Search for the cell housing the specified text and yield its [x, y] center coordinate. 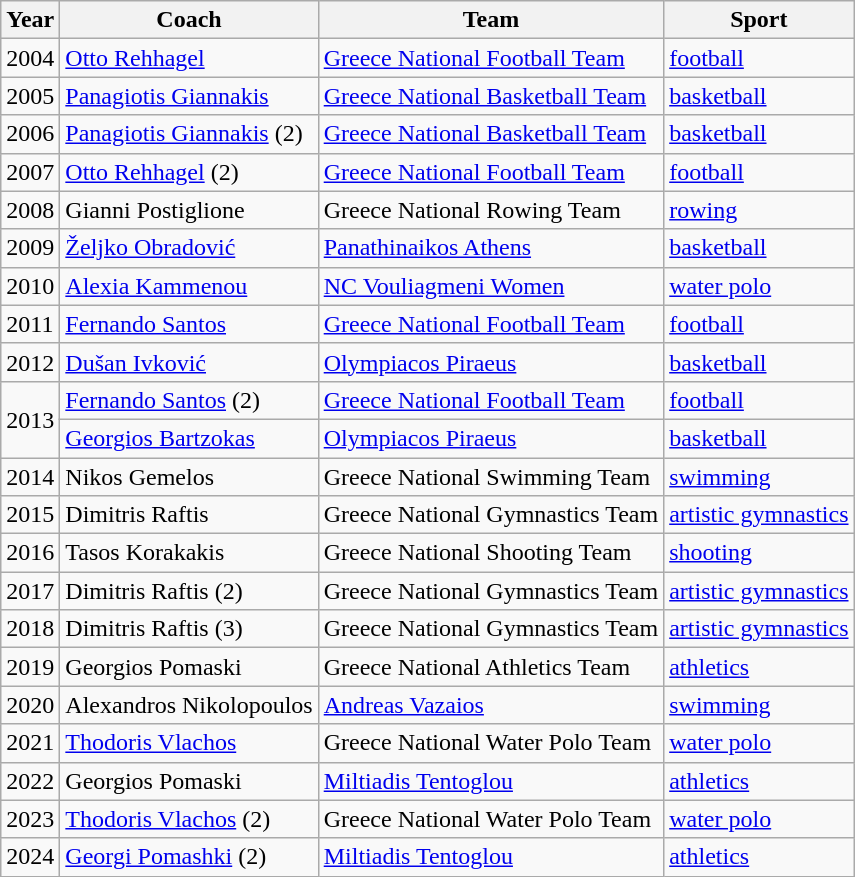
Otto Rehhagel (2) [189, 172]
Dimitris Raftis (2) [189, 591]
2019 [30, 667]
Panagiotis Giannakis [189, 96]
2017 [30, 591]
Thodoris Vlachos (2) [189, 819]
Fernando Santos (2) [189, 400]
2023 [30, 819]
Otto Rehhagel [189, 58]
Gianni Postiglione [189, 210]
Alexia Kammenou [189, 286]
Georgi Pomashki (2) [189, 857]
Greece National Shooting Team [490, 553]
Year [30, 20]
2006 [30, 134]
Tasos Korakakis [189, 553]
Alexandros Nikolopoulos [189, 705]
2021 [30, 743]
shooting [759, 553]
Panagiotis Giannakis (2) [189, 134]
Panathinaikos Athens [490, 248]
2008 [30, 210]
Željko Obradović [189, 248]
2012 [30, 362]
2022 [30, 781]
Fernando Santos [189, 324]
2024 [30, 857]
2013 [30, 419]
Nikos Gemelos [189, 477]
Georgios Bartzokas [189, 438]
2004 [30, 58]
2015 [30, 515]
Coach [189, 20]
Greece National Athletics Team [490, 667]
rowing [759, 210]
2016 [30, 553]
2007 [30, 172]
Greece National Swimming Team [490, 477]
2005 [30, 96]
2009 [30, 248]
NC Vouliagmeni Women [490, 286]
Dimitris Raftis [189, 515]
Thodoris Vlachos [189, 743]
Team [490, 20]
2018 [30, 629]
2010 [30, 286]
Greece National Rowing Team [490, 210]
2011 [30, 324]
Sport [759, 20]
Andreas Vazaios [490, 705]
2014 [30, 477]
2020 [30, 705]
Dimitris Raftis (3) [189, 629]
Dušan Ivković [189, 362]
